Locate the cell with the specified text and output its [X, Y] center coordinate. 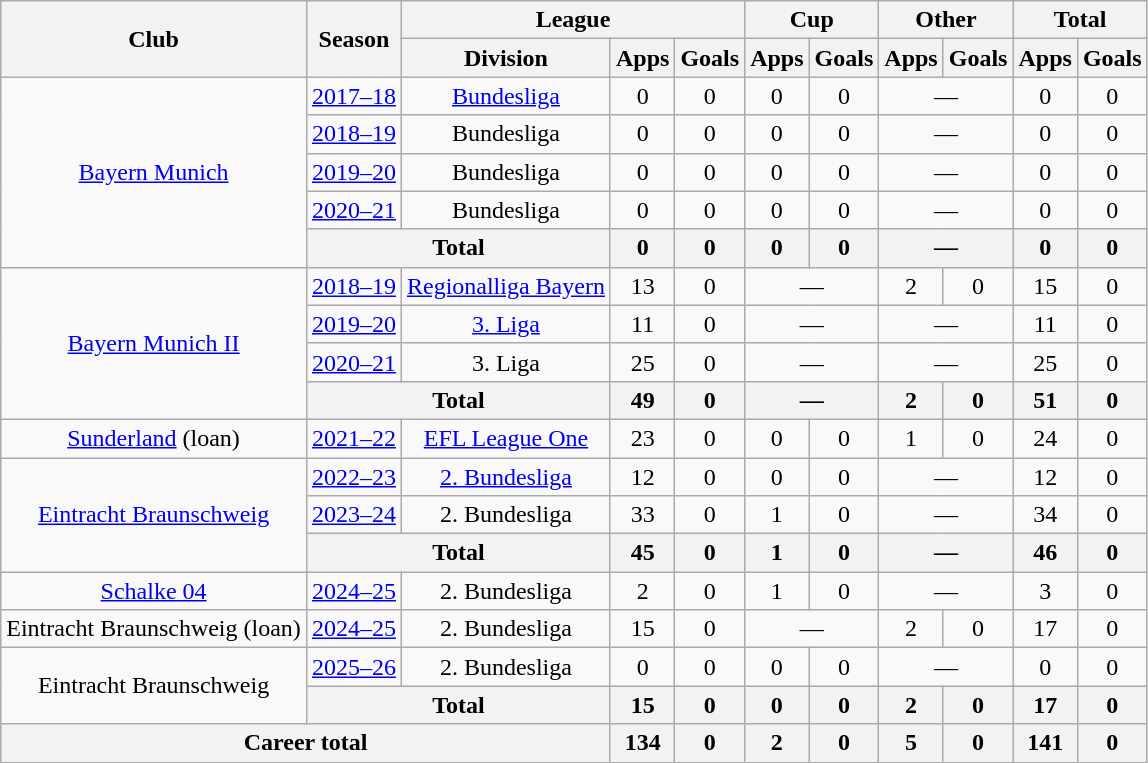
Schalke 04 [154, 591]
Division [506, 58]
34 [1045, 515]
2023–24 [354, 515]
League [572, 20]
Sunderland (loan) [154, 438]
Regionalliga Bayern [506, 286]
2025–26 [354, 667]
Bayern Munich [154, 172]
23 [642, 438]
13 [642, 286]
Club [154, 39]
24 [1045, 438]
134 [642, 743]
33 [642, 515]
Eintracht Braunschweig (loan) [154, 629]
Bayern Munich II [154, 343]
Career total [306, 743]
51 [1045, 400]
3 [1045, 591]
49 [642, 400]
Other [946, 20]
2022–23 [354, 477]
2021–22 [354, 438]
Season [354, 39]
45 [642, 553]
EFL League One [506, 438]
5 [911, 743]
2017–18 [354, 96]
Cup [812, 20]
141 [1045, 743]
46 [1045, 553]
